Pinpoint the cell where the given text exists, returning its [x, y] midpoint coordinate. 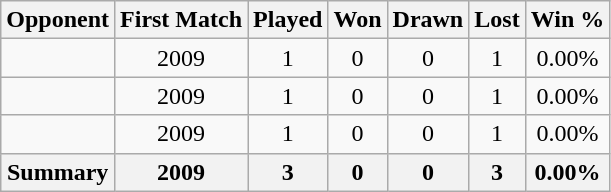
Summary [58, 172]
Lost [497, 20]
Opponent [58, 20]
First Match [182, 20]
Win % [568, 20]
Won [358, 20]
Played [288, 20]
Drawn [428, 20]
